Determine the [X, Y] coordinate at the center of the cell enclosing the given text.  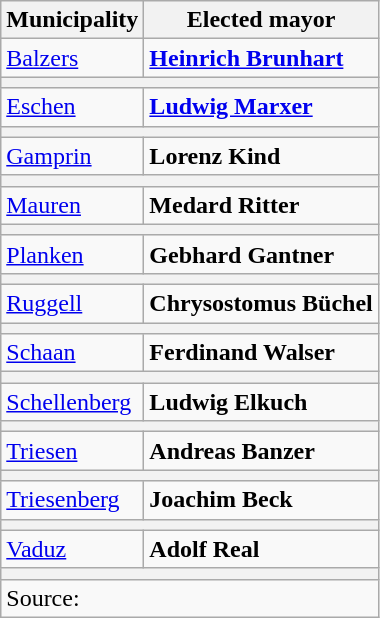
Ludwig Elkuch [261, 402]
Lorenz Kind [261, 156]
Ruggell [72, 303]
Heinrich Brunhart [261, 58]
Medard Ritter [261, 205]
Schaan [72, 353]
Gamprin [72, 156]
Ferdinand Walser [261, 353]
Vaduz [72, 549]
Triesenberg [72, 500]
Ludwig Marxer [261, 107]
Eschen [72, 107]
Elected mayor [261, 20]
Chrysostomus Büchel [261, 303]
Mauren [72, 205]
Triesen [72, 451]
Adolf Real [261, 549]
Schellenberg [72, 402]
Gebhard Gantner [261, 254]
Balzers [72, 58]
Joachim Beck [261, 500]
Source: [190, 598]
Andreas Banzer [261, 451]
Municipality [72, 20]
Planken [72, 254]
